For the text-containing cell, return its midpoint in (x, y) coordinate format. 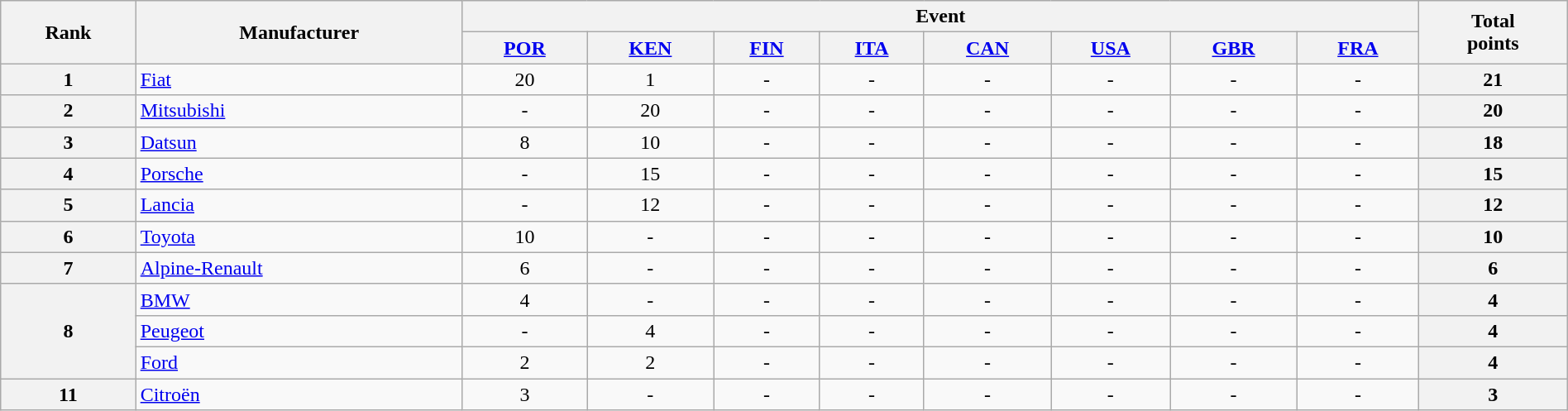
Lancia (299, 205)
BMW (299, 299)
Alpine-Renault (299, 268)
CAN (987, 48)
Datsun (299, 142)
KEN (651, 48)
11 (68, 394)
7 (68, 268)
POR (524, 48)
Event (940, 17)
Rank (68, 32)
Mitsubishi (299, 111)
Peugeot (299, 331)
GBR (1234, 48)
ITA (872, 48)
21 (1493, 79)
Toyota (299, 237)
Manufacturer (299, 32)
FRA (1358, 48)
18 (1493, 142)
FIN (767, 48)
Ford (299, 362)
USA (1111, 48)
Citroën (299, 394)
Fiat (299, 79)
Totalpoints (1493, 32)
Porsche (299, 174)
5 (68, 205)
